Return the [X, Y] coordinate for the center point of the cell that contains the specified text.  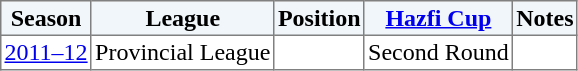
Position [319, 18]
Season [46, 18]
Second Round [438, 52]
Provincial League [182, 52]
Hazfi Cup [438, 18]
Notes [544, 18]
League [182, 18]
2011–12 [46, 52]
